Search for the cell housing the specified text and yield its (x, y) center coordinate. 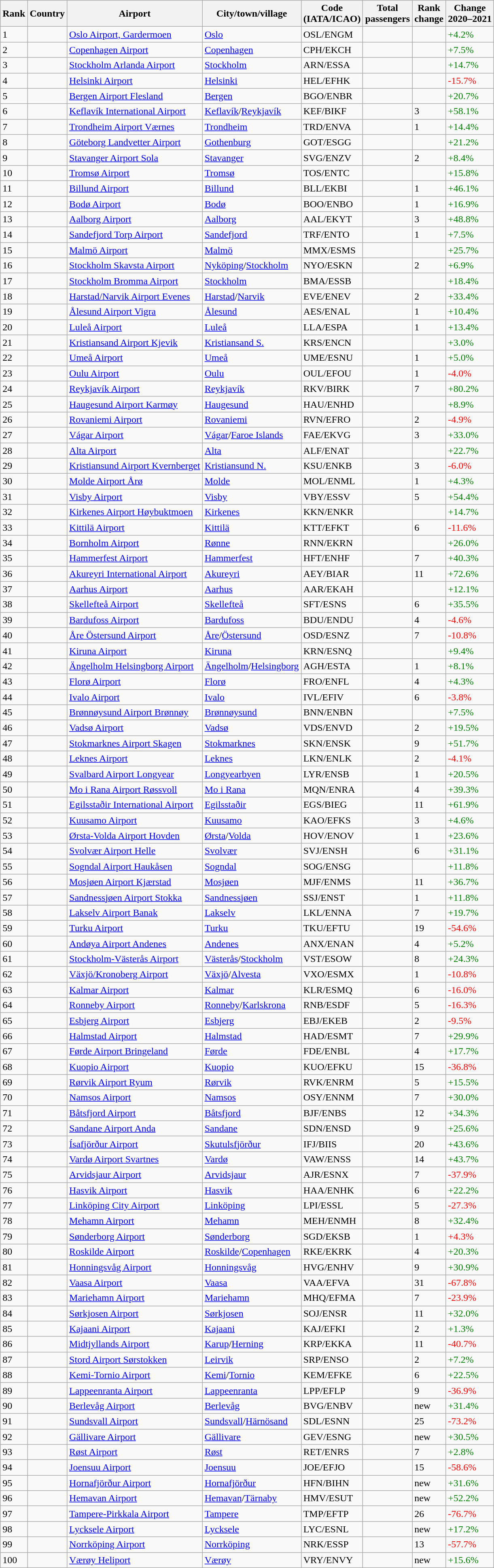
+8.4% (470, 157)
OUL/EFOU (332, 373)
Reykjavík (252, 389)
76 (14, 1190)
Sandnessjøen (252, 897)
OSL/ENGM (332, 34)
-4.1% (470, 759)
BLL/EKBI (332, 188)
EBJ/EKEB (332, 1021)
+21.2% (470, 142)
Esbjerg Airport (135, 1021)
Billund (252, 188)
+43.6% (470, 1144)
Rovaniemi Airport (135, 419)
Berlevåg (252, 1406)
SOG/ENSG (332, 866)
Hemavan Airport (135, 1498)
UME/ESNU (332, 358)
Bodø (252, 204)
JOE/EFJO (332, 1468)
18 (14, 296)
IVL/EFIV (332, 697)
+35.5% (470, 604)
Kajaani (252, 1329)
Ivalo Airport (135, 697)
Kemi/Tornio (252, 1375)
90 (14, 1406)
17 (14, 281)
HAD/ESMT (332, 1036)
-15.7% (470, 81)
TMP/EFTP (332, 1514)
KEM/EFKE (332, 1375)
-3.8% (470, 697)
Sundsvall Airport (135, 1421)
40 (14, 635)
RNB/ESDF (332, 1005)
Linköping (252, 1206)
TOS/ENTC (332, 173)
RKE/EKRK (332, 1252)
+72.6% (470, 574)
Stokmarknes Airport Skagen (135, 743)
Ronneby/Karlskrona (252, 1005)
Longyearbyen (252, 774)
+36.7% (470, 882)
Mosjøen (252, 882)
Kuopio (252, 1067)
60 (14, 944)
Sandane Airport Anda (135, 1128)
-6.0% (470, 466)
Växjö/Alvesta (252, 974)
+19.5% (470, 728)
+24.3% (470, 959)
Helsinki Airport (135, 81)
Bardufoss Airport (135, 620)
+43.7% (470, 1159)
Mo i Rana Airport Røssvoll (135, 789)
EVE/ENEV (332, 296)
Vardø (252, 1159)
Sogndal Airport Haukåsen (135, 866)
Svolvær Airport Helle (135, 851)
KRP/EKKA (332, 1344)
55 (14, 866)
-37.9% (470, 1174)
Visby (252, 497)
96 (14, 1498)
ALF/ENAT (332, 451)
Lappeenranta (252, 1390)
Billund Airport (135, 188)
62 (14, 974)
Sogndal (252, 866)
Gällivare (252, 1437)
-4.6% (470, 620)
Göteborg Landvetter Airport (135, 142)
Bornholm Airport (135, 543)
Aarhus (252, 589)
44 (14, 697)
LKL/ENNA (332, 913)
+52.2% (470, 1498)
Hasvik Airport (135, 1190)
78 (14, 1221)
Ivalo (252, 697)
VST/ESOW (332, 959)
Norrköping (252, 1545)
+15.6% (470, 1560)
+6.9% (470, 266)
TRF/ENTO (332, 235)
TRD/ENVA (332, 127)
ANX/ENAN (332, 944)
+18.4% (470, 281)
Brønnøysund (252, 713)
+15.8% (470, 173)
HEL/EFHK (332, 81)
MOL/ENML (332, 481)
47 (14, 743)
SVG/ENZV (332, 157)
LPP/EFLP (332, 1390)
FAE/EKVG (332, 435)
-16.3% (470, 1005)
ARN/ESSA (332, 65)
+8.1% (470, 666)
Umeå Airport (135, 358)
Stokmarknes (252, 743)
Mosjøen Airport Kjærstad (135, 882)
Tampere-Pirkkala Airport (135, 1514)
Sundsvall/Härnösand (252, 1421)
Ørsta-Volda Airport Hovden (135, 836)
+26.0% (470, 543)
73 (14, 1144)
Akureyri International Airport (135, 574)
RVK/ENRM (332, 1082)
VXO/ESMX (332, 974)
MQN/ENRA (332, 789)
58 (14, 913)
-4.0% (470, 373)
-36.9% (470, 1390)
85 (14, 1329)
AEY/BIAR (332, 574)
Akureyri (252, 574)
Växjö/Kronoberg Airport (135, 974)
AAL/EKYT (332, 219)
100 (14, 1560)
Arvidsjaur (252, 1174)
88 (14, 1375)
HFT/ENHF (332, 558)
BGO/ENBR (332, 96)
+20.3% (470, 1252)
91 (14, 1421)
Ålesund Airport Vigra (135, 312)
GEV/ESNG (332, 1437)
35 (14, 558)
Roskilde Airport (135, 1252)
-27.3% (470, 1206)
Brønnøysund Airport Brønnøy (135, 713)
KRS/ENCN (332, 343)
Reykjavík Airport (135, 389)
BNN/ENBN (332, 713)
Haugesund (252, 404)
Change2020–2021 (470, 14)
Oslo (252, 34)
Copenhagen Airport (135, 50)
MMX/ESMS (332, 250)
Skellefteå (252, 604)
Bodø Airport (135, 204)
99 (14, 1545)
32 (14, 512)
Lycksele (252, 1529)
Hornafjörður (252, 1483)
Førde Airport Bringeland (135, 1051)
HMV/ESUT (332, 1498)
SGD/EKSB (332, 1236)
Bergen Airport Flesland (135, 96)
Luleå (252, 327)
Umeå (252, 358)
Oulu Airport (135, 373)
NRK/ESSP (332, 1545)
Ronneby Airport (135, 1005)
-67.8% (470, 1283)
Keflavík International Airport (135, 111)
Midtjyllands Airport (135, 1344)
LLA/ESPA (332, 327)
Honningsvåg (252, 1267)
69 (14, 1082)
Kuopio Airport (135, 1067)
66 (14, 1036)
+13.4% (470, 327)
Røst Airport (135, 1452)
+12.1% (470, 589)
39 (14, 620)
Værøy (252, 1560)
24 (14, 389)
KAJ/EFKI (332, 1329)
+5.2% (470, 944)
Halmstad (252, 1036)
SDL/ESNN (332, 1421)
Ørsta/Volda (252, 836)
+30.9% (470, 1267)
Lakselv Airport Banak (135, 913)
+61.9% (470, 805)
SDN/ENSD (332, 1128)
Kuusamo (252, 820)
Aarhus Airport (135, 589)
Oulu (252, 373)
68 (14, 1067)
+16.9% (470, 204)
+58.1% (470, 111)
+5.0% (470, 358)
+32.4% (470, 1221)
Stavanger (252, 157)
-76.7% (470, 1514)
GOT/ESGG (332, 142)
+32.0% (470, 1313)
86 (14, 1344)
Kristiansund Airport Kvernberget (135, 466)
Vaasa (252, 1283)
TKU/EFTU (332, 928)
+10.4% (470, 312)
+22.7% (470, 451)
Stord Airport Sørstokken (135, 1360)
-11.6% (470, 528)
Malmö (252, 250)
+15.5% (470, 1082)
Trondheim (252, 127)
94 (14, 1468)
+22.5% (470, 1375)
Namsos Airport (135, 1098)
Molde Airport Årø (135, 481)
Ísafjörður Airport (135, 1144)
MJF/ENMS (332, 882)
Egilsstaðir International Airport (135, 805)
Tromsø (252, 173)
Ängelholm/Helsingborg (252, 666)
Åre Östersund Airport (135, 635)
Roskilde/Copenhagen (252, 1252)
72 (14, 1128)
+19.7% (470, 913)
Mehamn (252, 1221)
75 (14, 1174)
+25.7% (470, 250)
+4.6% (470, 820)
Tampere (252, 1514)
23 (14, 373)
Hornafjörður Airport (135, 1483)
CPH/EKCH (332, 50)
38 (14, 604)
Airport (135, 14)
VBY/ESSV (332, 497)
50 (14, 789)
AAR/EKAH (332, 589)
+48.8% (470, 219)
Stockholm Bromma Airport (135, 281)
45 (14, 713)
Tromsø Airport (135, 173)
Aalborg Airport (135, 219)
FRO/ENFL (332, 681)
+25.6% (470, 1128)
Lappeenranta Airport (135, 1390)
KKN/ENKR (332, 512)
+4.2% (470, 34)
LPI/ESSL (332, 1206)
Kristiansand Airport Kjevik (135, 343)
Bardufoss (252, 620)
KEF/BIKF (332, 111)
+54.4% (470, 497)
Linköping City Airport (135, 1206)
HVG/ENHV (332, 1267)
59 (14, 928)
+20.5% (470, 774)
+7.2% (470, 1360)
KAO/EFKS (332, 820)
SOJ/ENSR (332, 1313)
48 (14, 759)
RKV/BIRK (332, 389)
-4.9% (470, 419)
HAU/ENHD (332, 404)
Västerås/Stockholm (252, 959)
Ängelholm Helsingborg Airport (135, 666)
Kiruna Airport (135, 651)
SSJ/ENST (332, 897)
BDU/ENDU (332, 620)
Kiruna (252, 651)
Stockholm Arlanda Airport (135, 65)
Kittilä (252, 528)
+8.9% (470, 404)
37 (14, 589)
42 (14, 666)
+2.8% (470, 1452)
KLR/ESMQ (332, 990)
+14.4% (470, 127)
BJF/ENBS (332, 1113)
+17.2% (470, 1529)
Kalmar Airport (135, 990)
82 (14, 1283)
BMA/ESSB (332, 281)
BOO/ENBO (332, 204)
+9.4% (470, 651)
City/town/village (252, 14)
+34.3% (470, 1113)
Kuusamo Airport (135, 820)
Honningsvåg Airport (135, 1267)
41 (14, 651)
Haugesund Airport Karmøy (135, 404)
Værøy Heliport (135, 1560)
Kittilä Airport (135, 528)
49 (14, 774)
-58.6% (470, 1468)
30 (14, 481)
Rankchange (429, 14)
54 (14, 851)
Skellefteå Airport (135, 604)
61 (14, 959)
+31.6% (470, 1483)
Leirvik (252, 1360)
Helsinki (252, 81)
63 (14, 990)
Esbjerg (252, 1021)
KRN/ESNQ (332, 651)
+46.1% (470, 188)
Kirkenes Airport Høybuktmoen (135, 512)
Nyköping/Stockholm (252, 266)
29 (14, 466)
Ålesund (252, 312)
VAW/ENSS (332, 1159)
Vadsø Airport (135, 728)
-9.5% (470, 1021)
Rank (14, 14)
Hasvik (252, 1190)
10 (14, 173)
93 (14, 1452)
Kemi-Tornio Airport (135, 1375)
-73.2% (470, 1421)
65 (14, 1021)
Gällivare Airport (135, 1437)
Kalmar (252, 990)
Sandnessjøen Airport Stokka (135, 897)
KUO/EFKU (332, 1067)
53 (14, 836)
SKN/ENSK (332, 743)
VDS/ENVD (332, 728)
64 (14, 1005)
+33.4% (470, 296)
+40.3% (470, 558)
-40.7% (470, 1344)
Mariehamn (252, 1298)
Svolvær (252, 851)
KTT/EFKT (332, 528)
43 (14, 681)
Sandefjord (252, 235)
Vágar Airport (135, 435)
LYC/ESNL (332, 1529)
Norrköping Airport (135, 1545)
Stavanger Airport Sola (135, 157)
+80.2% (470, 389)
Florø (252, 681)
LYR/ENSB (332, 774)
+1.3% (470, 1329)
Rovaniemi (252, 419)
Vaasa Airport (135, 1283)
+3.0% (470, 343)
22 (14, 358)
Mo i Rana (252, 789)
Hemavan/Tärnaby (252, 1498)
57 (14, 897)
Vágar/Faroe Islands (252, 435)
-23.9% (470, 1298)
VRY/ENVY (332, 1560)
Kristiansund N. (252, 466)
67 (14, 1051)
Leknes Airport (135, 759)
Mehamn Airport (135, 1221)
Turku Airport (135, 928)
AGH/ESTA (332, 666)
NYO/ESKN (332, 266)
34 (14, 543)
Båtsfjord (252, 1113)
Hammerfest (252, 558)
Skutulsfjörður (252, 1144)
Berlevåg Airport (135, 1406)
-57.7% (470, 1545)
74 (14, 1159)
92 (14, 1437)
Alta (252, 451)
+30.0% (470, 1098)
Rørvik (252, 1082)
Turku (252, 928)
33 (14, 528)
Svalbard Airport Longyear (135, 774)
+22.2% (470, 1190)
95 (14, 1483)
Kajaani Airport (135, 1329)
HAA/ENHK (332, 1190)
Copenhagen (252, 50)
Gothenburg (252, 142)
BVG/ENBV (332, 1406)
Namsos (252, 1098)
81 (14, 1267)
87 (14, 1360)
89 (14, 1390)
RVN/EFRO (332, 419)
Andøya Airport Andenes (135, 944)
98 (14, 1529)
21 (14, 343)
-54.6% (470, 928)
Country (47, 14)
51 (14, 805)
Båtsfjord Airport (135, 1113)
+23.6% (470, 836)
97 (14, 1514)
36 (14, 574)
Trondheim Airport Værnes (135, 127)
RNN/EKRN (332, 543)
Stockholm Skavsta Airport (135, 266)
Arvidsjaur Airport (135, 1174)
Stockholm-Västerås Airport (135, 959)
Lakselv (252, 913)
Sørkjosen Airport (135, 1313)
Sønderborg Airport (135, 1236)
RET/ENRS (332, 1452)
Harstad/Narvik (252, 296)
Rørvik Airport Ryum (135, 1082)
80 (14, 1252)
IFJ/BIIS (332, 1144)
Vadsø (252, 728)
MEH/ENMH (332, 1221)
Florø Airport (135, 681)
71 (14, 1113)
Vardø Airport Svartnes (135, 1159)
70 (14, 1098)
Kristiansand S. (252, 343)
EGS/BIEG (332, 805)
AES/ENAL (332, 312)
79 (14, 1236)
Joensuu Airport (135, 1468)
Kirkenes (252, 512)
Sandane (252, 1128)
56 (14, 882)
VAA/EFVA (332, 1283)
Karup/Herning (252, 1344)
Aalborg (252, 219)
AJR/ESNX (332, 1174)
LKN/ENLK (332, 759)
+30.5% (470, 1437)
Molde (252, 481)
Sandefjord Torp Airport (135, 235)
KSU/ENKB (332, 466)
OSY/ENNM (332, 1098)
Førde (252, 1051)
16 (14, 266)
+31.4% (470, 1406)
+29.9% (470, 1036)
Luleå Airport (135, 327)
MHQ/EFMA (332, 1298)
Visby Airport (135, 497)
SRP/ENSO (332, 1360)
+51.7% (470, 743)
83 (14, 1298)
+31.1% (470, 851)
OSD/ESNZ (332, 635)
Keflavík/Reykjavík (252, 111)
Bergen (252, 96)
Åre/Östersund (252, 635)
27 (14, 435)
Røst (252, 1452)
Alta Airport (135, 451)
Lycksele Airport (135, 1529)
-16.0% (470, 990)
77 (14, 1206)
Halmstad Airport (135, 1036)
Sønderborg (252, 1236)
28 (14, 451)
HFN/BIHN (332, 1483)
Oslo Airport, Gardermoen (135, 34)
Rønne (252, 543)
Egilsstaðir (252, 805)
Code(IATA/ICAO) (332, 14)
HOV/ENOV (332, 836)
-36.8% (470, 1067)
SVJ/ENSH (332, 851)
Leknes (252, 759)
SFT/ESNS (332, 604)
Mariehamn Airport (135, 1298)
+33.0% (470, 435)
+39.3% (470, 789)
Hammerfest Airport (135, 558)
+20.7% (470, 96)
Harstad/Narvik Airport Evenes (135, 296)
FDE/ENBL (332, 1051)
+17.7% (470, 1051)
46 (14, 728)
Sørkjosen (252, 1313)
84 (14, 1313)
Andenes (252, 944)
52 (14, 820)
Totalpassengers (388, 14)
Malmö Airport (135, 250)
Joensuu (252, 1468)
